Capture the cell that displays the provided text and extract its (X, Y) central coordinate. 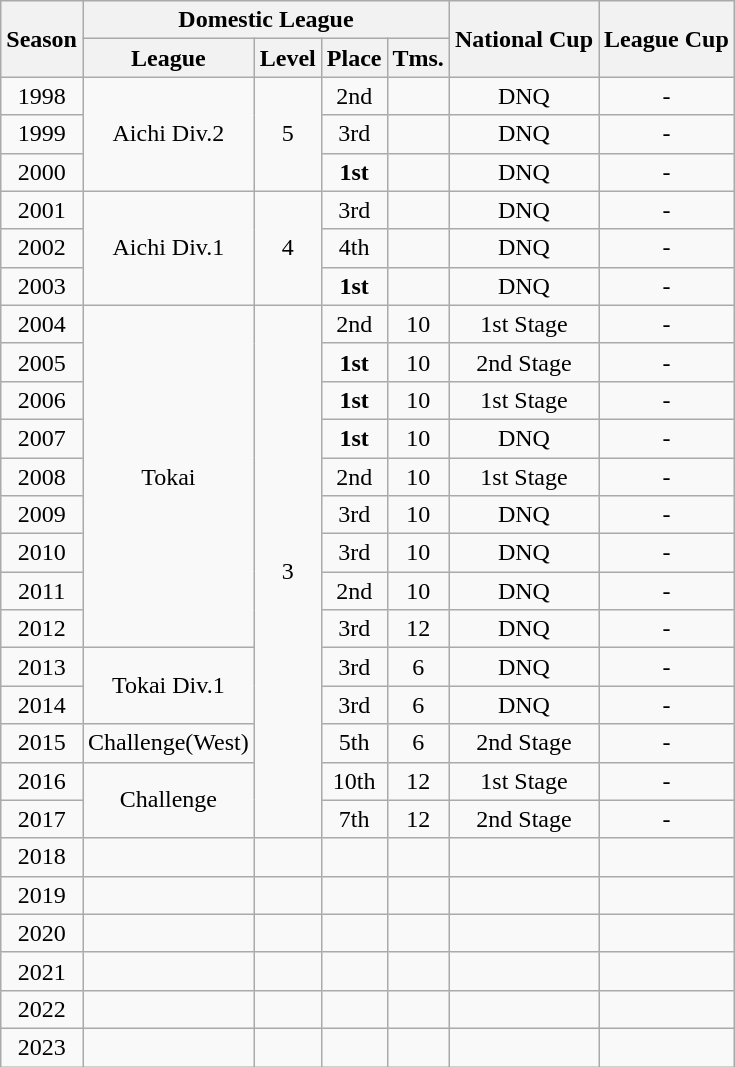
Tms. (418, 58)
2023 (42, 1047)
3 (288, 572)
2013 (42, 667)
2002 (42, 248)
Tokai Div.1 (168, 686)
2012 (42, 629)
2001 (42, 210)
Challenge (168, 800)
2020 (42, 933)
League Cup (667, 39)
2021 (42, 971)
2018 (42, 857)
4 (288, 248)
2014 (42, 705)
Aichi Div.2 (168, 134)
Season (42, 39)
Challenge(West) (168, 743)
2005 (42, 362)
1998 (42, 96)
League (168, 58)
2010 (42, 553)
2019 (42, 895)
Domestic League (266, 20)
2003 (42, 286)
2017 (42, 819)
10th (354, 781)
2016 (42, 781)
2015 (42, 743)
2011 (42, 591)
5th (354, 743)
2007 (42, 438)
2022 (42, 1009)
Aichi Div.1 (168, 248)
Place (354, 58)
2009 (42, 515)
2000 (42, 172)
5 (288, 134)
1999 (42, 134)
2008 (42, 477)
Level (288, 58)
4th (354, 248)
2004 (42, 324)
National Cup (524, 39)
Tokai (168, 476)
2006 (42, 400)
7th (354, 819)
